For the text-containing cell, return its midpoint in [x, y] coordinate format. 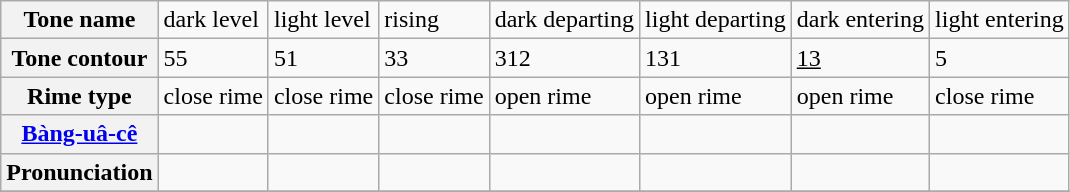
rising [434, 20]
Tone name [80, 20]
light departing [716, 20]
5 [1000, 58]
dark entering [860, 20]
dark departing [564, 20]
33 [434, 58]
light entering [1000, 20]
Rime type [80, 96]
dark level [213, 20]
light level [323, 20]
13 [860, 58]
55 [213, 58]
Pronunciation [80, 172]
Bàng-uâ-cê [80, 134]
312 [564, 58]
131 [716, 58]
51 [323, 58]
Tone contour [80, 58]
